Return [x, y] of the center of cell containing provided text 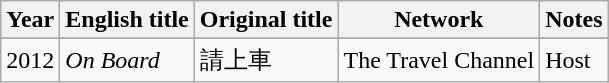
請上車 [266, 60]
Network [439, 20]
Notes [574, 20]
English title [127, 20]
2012 [30, 60]
Year [30, 20]
On Board [127, 60]
The Travel Channel [439, 60]
Original title [266, 20]
Host [574, 60]
